Extract the [x, y] coordinate from the center of the cell holding the provided text.  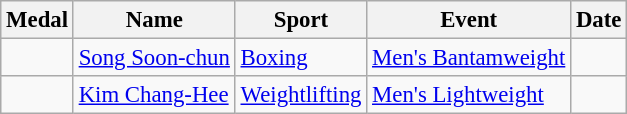
Kim Chang-Hee [154, 95]
Sport [301, 20]
Event [469, 20]
Men's Bantamweight [469, 58]
Boxing [301, 58]
Men's Lightweight [469, 95]
Date [599, 20]
Medal [38, 20]
Weightlifting [301, 95]
Song Soon-chun [154, 58]
Name [154, 20]
